Determine the [x, y] coordinate at the center of the cell enclosing the given text.  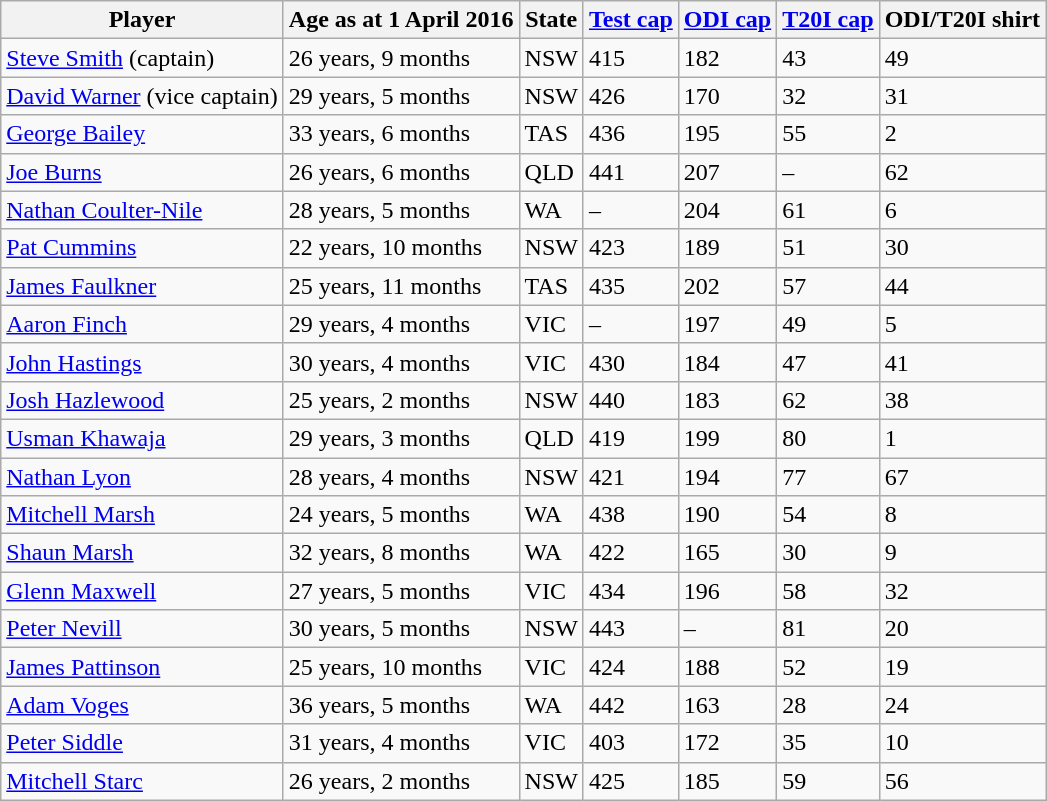
George Bailey [142, 134]
441 [630, 172]
57 [828, 286]
197 [727, 324]
202 [727, 286]
196 [727, 591]
James Pattinson [142, 667]
185 [727, 781]
28 [828, 705]
ODI/T20I shirt [962, 20]
25 years, 2 months [401, 400]
28 years, 4 months [401, 477]
56 [962, 781]
David Warner (vice captain) [142, 96]
33 years, 6 months [401, 134]
Shaun Marsh [142, 553]
Player [142, 20]
36 years, 5 months [401, 705]
204 [727, 210]
Josh Hazlewood [142, 400]
189 [727, 248]
Mitchell Marsh [142, 515]
31 [962, 96]
44 [962, 286]
43 [828, 58]
Glenn Maxwell [142, 591]
55 [828, 134]
77 [828, 477]
80 [828, 438]
Adam Voges [142, 705]
182 [727, 58]
State [551, 20]
8 [962, 515]
22 years, 10 months [401, 248]
29 years, 4 months [401, 324]
Usman Khawaja [142, 438]
Nathan Coulter-Nile [142, 210]
195 [727, 134]
443 [630, 629]
440 [630, 400]
6 [962, 210]
Test cap [630, 20]
Steve Smith (captain) [142, 58]
81 [828, 629]
421 [630, 477]
Joe Burns [142, 172]
29 years, 3 months [401, 438]
199 [727, 438]
172 [727, 743]
James Faulkner [142, 286]
58 [828, 591]
415 [630, 58]
Aaron Finch [142, 324]
35 [828, 743]
184 [727, 362]
ODI cap [727, 20]
38 [962, 400]
30 years, 4 months [401, 362]
Peter Siddle [142, 743]
30 years, 5 months [401, 629]
422 [630, 553]
436 [630, 134]
27 years, 5 months [401, 591]
52 [828, 667]
31 years, 4 months [401, 743]
430 [630, 362]
T20I cap [828, 20]
170 [727, 96]
67 [962, 477]
24 [962, 705]
25 years, 10 months [401, 667]
Age as at 1 April 2016 [401, 20]
47 [828, 362]
26 years, 9 months [401, 58]
434 [630, 591]
188 [727, 667]
435 [630, 286]
190 [727, 515]
26 years, 2 months [401, 781]
Nathan Lyon [142, 477]
183 [727, 400]
442 [630, 705]
194 [727, 477]
424 [630, 667]
1 [962, 438]
Peter Nevill [142, 629]
Pat Cummins [142, 248]
51 [828, 248]
438 [630, 515]
5 [962, 324]
9 [962, 553]
423 [630, 248]
61 [828, 210]
10 [962, 743]
19 [962, 667]
419 [630, 438]
29 years, 5 months [401, 96]
2 [962, 134]
20 [962, 629]
163 [727, 705]
28 years, 5 months [401, 210]
41 [962, 362]
59 [828, 781]
24 years, 5 months [401, 515]
25 years, 11 months [401, 286]
207 [727, 172]
John Hastings [142, 362]
165 [727, 553]
26 years, 6 months [401, 172]
425 [630, 781]
Mitchell Starc [142, 781]
403 [630, 743]
54 [828, 515]
426 [630, 96]
32 years, 8 months [401, 553]
